Return the [x, y] coordinate for the center point of the cell that contains the specified text.  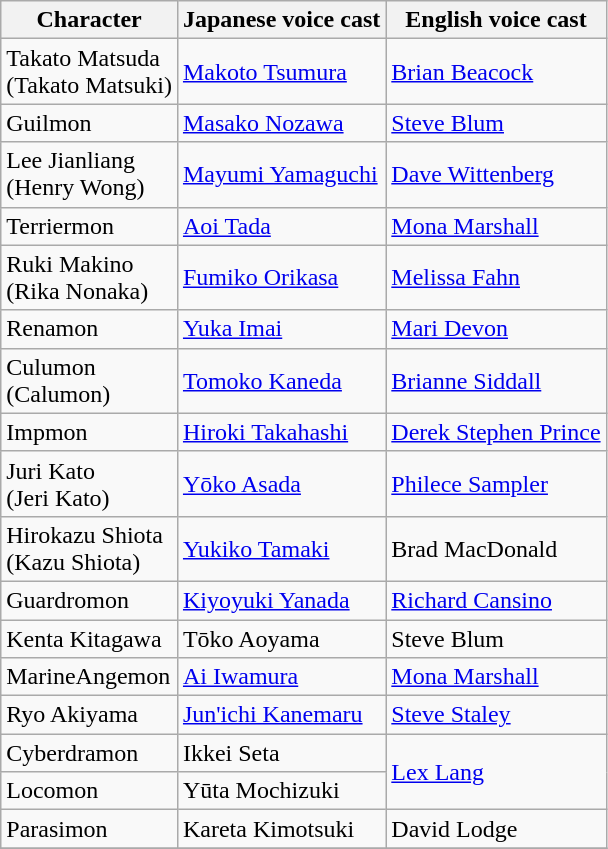
Hiroki Takahashi [281, 432]
Masako Nozawa [281, 123]
Kiyoyuki Yanada [281, 600]
Terriermon [90, 226]
Takato Matsuda(Takato Matsuki) [90, 72]
Mari Devon [496, 329]
MarineAngemon [90, 677]
Guardromon [90, 600]
Yukiko Tamaki [281, 548]
Brian Beacock [496, 72]
Renamon [90, 329]
Lex Lang [496, 772]
Mayumi Yamaguchi [281, 174]
Ruki Makino(Rika Nonaka) [90, 278]
Kareta Kimotsuki [281, 829]
Hirokazu Shiota(Kazu Shiota) [90, 548]
Yōko Asada [281, 484]
Ai Iwamura [281, 677]
Lee Jianliang(Henry Wong) [90, 174]
Steve Staley [496, 715]
Character [90, 20]
Aoi Tada [281, 226]
Ikkei Seta [281, 753]
Parasimon [90, 829]
Richard Cansino [496, 600]
Ryo Akiyama [90, 715]
Tōko Aoyama [281, 639]
Derek Stephen Prince [496, 432]
English voice cast [496, 20]
Japanese voice cast [281, 20]
Makoto Tsumura [281, 72]
Dave Wittenberg [496, 174]
Juri Kato(Jeri Kato) [90, 484]
Philece Sampler [496, 484]
Brad MacDonald [496, 548]
Kenta Kitagawa [90, 639]
Culumon(Calumon) [90, 380]
Yūta Mochizuki [281, 791]
Fumiko Orikasa [281, 278]
Impmon [90, 432]
Yuka Imai [281, 329]
Guilmon [90, 123]
David Lodge [496, 829]
Jun'ichi Kanemaru [281, 715]
Cyberdramon [90, 753]
Brianne Siddall [496, 380]
Tomoko Kaneda [281, 380]
Melissa Fahn [496, 278]
Locomon [90, 791]
